Identify which cell holds the provided text, then report its (X, Y) central coordinate. 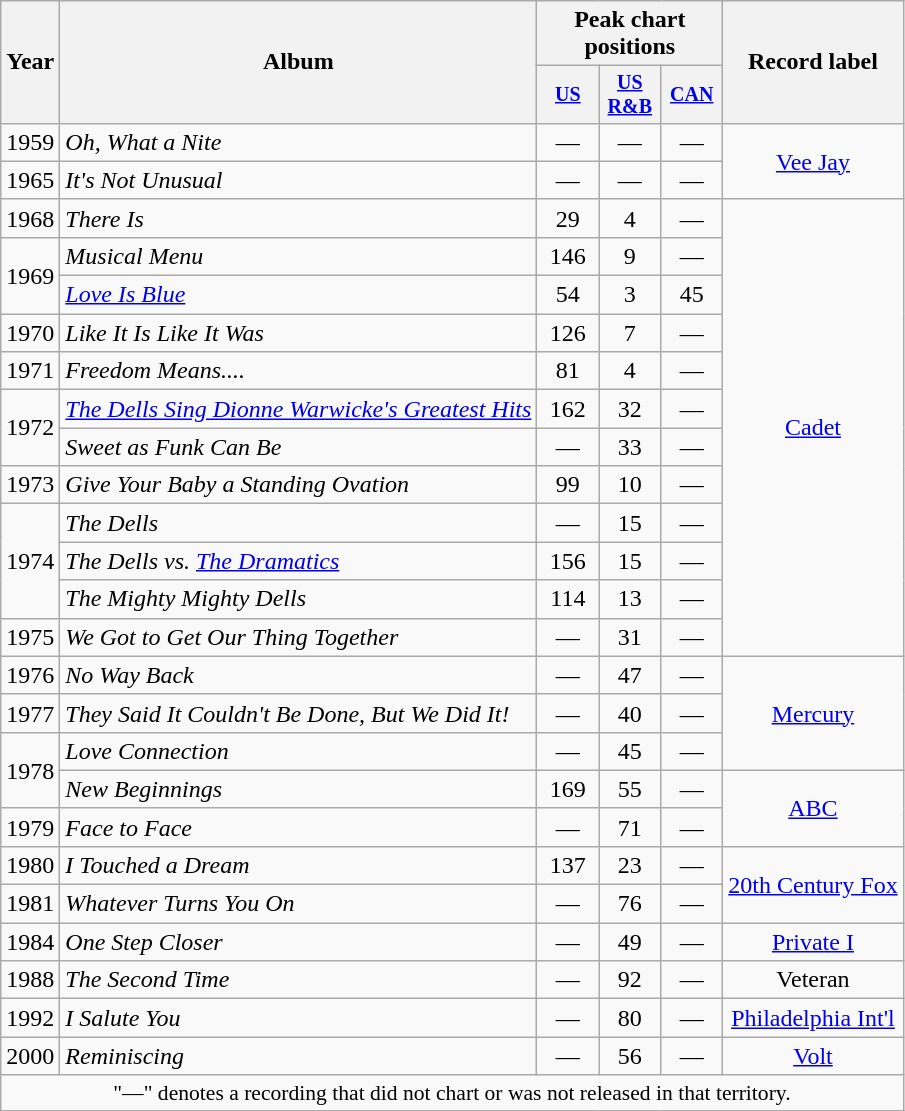
Year (30, 62)
20th Century Fox (813, 884)
1973 (30, 485)
Philadelphia Int'l (813, 1018)
The Dells Sing Dionne Warwicke's Greatest Hits (298, 409)
1988 (30, 980)
No Way Back (298, 675)
156 (568, 561)
162 (568, 409)
54 (568, 295)
US (568, 94)
Whatever Turns You On (298, 904)
71 (630, 827)
40 (630, 713)
33 (630, 447)
The Dells vs. The Dramatics (298, 561)
1992 (30, 1018)
Love Connection (298, 751)
1965 (30, 180)
76 (630, 904)
CAN (692, 94)
Mercury (813, 713)
1959 (30, 142)
1972 (30, 428)
There Is (298, 218)
13 (630, 599)
Volt (813, 1056)
29 (568, 218)
USR&B (630, 94)
Give Your Baby a Standing Ovation (298, 485)
They Said It Couldn't Be Done, But We Did It! (298, 713)
55 (630, 789)
Vee Jay (813, 161)
1976 (30, 675)
1969 (30, 275)
137 (568, 865)
We Got to Get Our Thing Together (298, 637)
Album (298, 62)
Sweet as Funk Can Be (298, 447)
1978 (30, 770)
Oh, What a Nite (298, 142)
126 (568, 333)
New Beginnings (298, 789)
2000 (30, 1056)
169 (568, 789)
Love Is Blue (298, 295)
1971 (30, 371)
It's Not Unusual (298, 180)
Freedom Means.... (298, 371)
1970 (30, 333)
One Step Closer (298, 942)
146 (568, 256)
99 (568, 485)
1968 (30, 218)
Like It Is Like It Was (298, 333)
Reminiscing (298, 1056)
Peak chart positions (630, 34)
1981 (30, 904)
The Dells (298, 523)
32 (630, 409)
Private I (813, 942)
The Mighty Mighty Dells (298, 599)
10 (630, 485)
1977 (30, 713)
3 (630, 295)
Veteran (813, 980)
1980 (30, 865)
Face to Face (298, 827)
114 (568, 599)
Record label (813, 62)
1975 (30, 637)
81 (568, 371)
Musical Menu (298, 256)
Cadet (813, 428)
49 (630, 942)
1974 (30, 561)
9 (630, 256)
23 (630, 865)
ABC (813, 808)
92 (630, 980)
I Touched a Dream (298, 865)
31 (630, 637)
56 (630, 1056)
47 (630, 675)
"—" denotes a recording that did not chart or was not released in that territory. (452, 1093)
The Second Time (298, 980)
7 (630, 333)
80 (630, 1018)
I Salute You (298, 1018)
1984 (30, 942)
1979 (30, 827)
